Provide the [X, Y] coordinate of the cell's center where the given text is located.  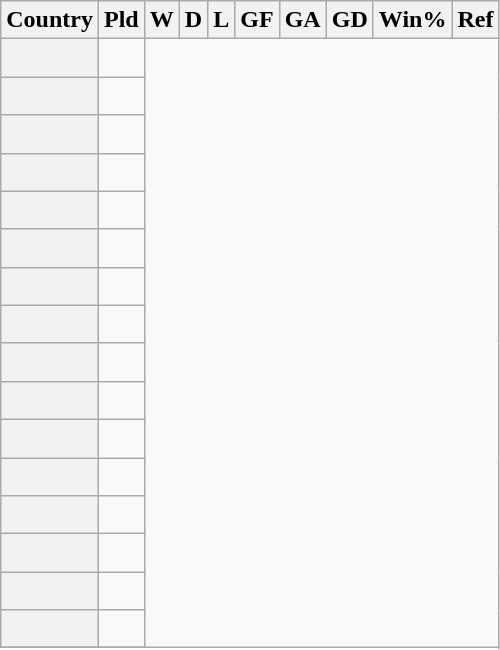
GD [350, 20]
W [162, 20]
L [222, 20]
GA [302, 20]
GF [257, 20]
Pld [121, 20]
Country [50, 20]
Ref [476, 20]
Win% [412, 20]
D [193, 20]
